Scan for the cell matching the given text and deliver its [x, y] coordinate at center. 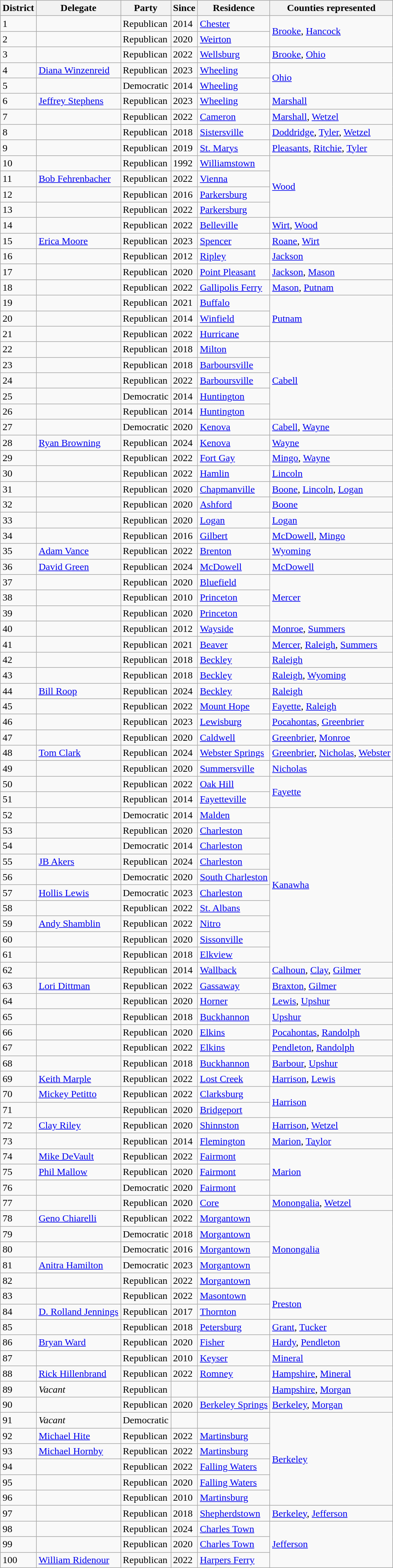
30 [18, 474]
Wirt, Wood [331, 225]
75 [18, 1172]
Buffalo [233, 303]
Diana Winzenreid [78, 70]
Vienna [233, 179]
Bridgeport [233, 1110]
Wellsburg [233, 55]
63 [18, 986]
50 [18, 784]
Monongalia, Wetzel [331, 1203]
Hollis Lewis [78, 892]
25 [18, 396]
Brooke, Ohio [331, 55]
Chapmanville [233, 489]
16 [18, 256]
Michael Hite [78, 1435]
14 [18, 225]
Hampshire, Morgan [331, 1389]
87 [18, 1358]
Hamlin [233, 474]
David Green [78, 567]
61 [18, 955]
70 [18, 1094]
47 [18, 738]
Tom Clark [78, 753]
3 [18, 55]
17 [18, 272]
Boone [331, 505]
34 [18, 536]
Mickey Petitto [78, 1094]
Caldwell [233, 738]
46 [18, 722]
65 [18, 1017]
82 [18, 1281]
Party [146, 8]
73 [18, 1141]
66 [18, 1032]
Rick Hillenbrand [78, 1374]
Marshall [331, 101]
Oak Hill [233, 784]
52 [18, 815]
42 [18, 660]
Summersville [233, 769]
Jackson, Mason [331, 272]
Wayne [331, 442]
23 [18, 365]
Fayetteville [233, 799]
Roane, Wirt [331, 241]
Lewisburg [233, 722]
62 [18, 970]
Ashford [233, 505]
Hurricane [233, 334]
Pleasants, Ritchie, Tyler [331, 148]
Marion [331, 1172]
Wyoming [331, 551]
48 [18, 753]
94 [18, 1467]
Fayette, Raleigh [331, 707]
91 [18, 1420]
Counties represented [331, 8]
76 [18, 1188]
100 [18, 1560]
68 [18, 1063]
2019 [184, 148]
Kanawha [331, 885]
53 [18, 830]
79 [18, 1234]
Thornton [233, 1312]
39 [18, 613]
Lincoln [331, 474]
Berkeley [331, 1459]
Fayette [331, 792]
Gilbert [233, 536]
74 [18, 1156]
38 [18, 598]
36 [18, 567]
Nitro [233, 923]
Beaver [233, 644]
26 [18, 411]
Shepherdstown [233, 1513]
Mercer, Raleigh, Summers [331, 644]
Greenbrier, Monroe [331, 738]
71 [18, 1110]
Berkeley Springs [233, 1405]
28 [18, 442]
33 [18, 520]
95 [18, 1482]
Adam Vance [78, 551]
10 [18, 163]
Calhoun, Clay, Gilmer [331, 970]
Brooke, Hancock [331, 31]
43 [18, 675]
Clarksburg [233, 1094]
Gallipolis Ferry [233, 287]
85 [18, 1327]
89 [18, 1389]
96 [18, 1498]
20 [18, 318]
Upshur [331, 1017]
Pocahontas, Greenbrier [331, 722]
Doddridge, Tyler, Wetzel [331, 132]
Wood [331, 186]
58 [18, 908]
Braxton, Gilmer [331, 986]
Monongalia [331, 1250]
Bryan Ward [78, 1343]
44 [18, 691]
Bill Roop [78, 691]
Geno Chiarelli [78, 1219]
Belleville [233, 225]
Gassaway [233, 986]
51 [18, 799]
Nicholas [331, 769]
90 [18, 1405]
37 [18, 582]
Grant, Tucker [331, 1327]
Berkeley, Jefferson [331, 1513]
Core [233, 1203]
13 [18, 210]
83 [18, 1296]
Point Pleasant [233, 272]
Fort Gay [233, 458]
29 [18, 458]
99 [18, 1544]
45 [18, 707]
Bob Fehrenbacher [78, 179]
Spencer [233, 241]
64 [18, 1001]
Monroe, Summers [331, 629]
97 [18, 1513]
31 [18, 489]
Milton [233, 349]
92 [18, 1435]
Putnam [331, 318]
Winfield [233, 318]
District [18, 8]
Hardy, Pendleton [331, 1343]
Mike DeVault [78, 1156]
Mingo, Wayne [331, 458]
12 [18, 194]
4 [18, 70]
Petersburg [233, 1327]
Clay Riley [78, 1125]
Cameron [233, 117]
Masontown [233, 1296]
William Ridenour [78, 1560]
Weirton [233, 39]
Harpers Ferry [233, 1560]
98 [18, 1529]
84 [18, 1312]
Flemington [233, 1141]
Williamstown [233, 163]
Harrison, Wetzel [331, 1125]
24 [18, 380]
Malden [233, 815]
93 [18, 1451]
Mercer [331, 598]
2017 [184, 1312]
Bluefield [233, 582]
Pendleton, Randolph [331, 1048]
88 [18, 1374]
Hampshire, Mineral [331, 1374]
Jackson [331, 256]
60 [18, 939]
South Charleston [233, 877]
7 [18, 117]
St. Albans [233, 908]
41 [18, 644]
JB Akers [78, 861]
D. Rolland Jennings [78, 1312]
Wallback [233, 970]
Webster Springs [233, 753]
49 [18, 769]
Mineral [331, 1358]
59 [18, 923]
Keyser [233, 1358]
Pocahontas, Randolph [331, 1032]
Barbour, Upshur [331, 1063]
Lost Creek [233, 1079]
Romney [233, 1374]
80 [18, 1250]
22 [18, 349]
Lori Dittman [78, 986]
Boone, Lincoln, Logan [331, 489]
Lewis, Upshur [331, 1001]
McDowell, Mingo [331, 536]
Harrison, Lewis [331, 1079]
56 [18, 877]
Sissonville [233, 939]
81 [18, 1265]
72 [18, 1125]
Mason, Putnam [331, 287]
Shinnston [233, 1125]
54 [18, 846]
Michael Hornby [78, 1451]
Ohio [331, 78]
Greenbrier, Nicholas, Webster [331, 753]
40 [18, 629]
Preston [331, 1304]
2 [18, 39]
Horner [233, 1001]
86 [18, 1343]
78 [18, 1219]
Mount Hope [233, 707]
Fisher [233, 1343]
Cabell [331, 380]
St. Marys [233, 148]
Cabell, Wayne [331, 427]
Erica Moore [78, 241]
21 [18, 334]
Jeffrey Stephens [78, 101]
Marion, Taylor [331, 1141]
55 [18, 861]
5 [18, 86]
35 [18, 551]
77 [18, 1203]
67 [18, 1048]
27 [18, 427]
6 [18, 101]
Phil Mallow [78, 1172]
57 [18, 892]
Ryan Browning [78, 442]
Raleigh, Wyoming [331, 675]
Elkview [233, 955]
Chester [233, 24]
Ripley [233, 256]
Jefferson [331, 1544]
Residence [233, 8]
1992 [184, 163]
69 [18, 1079]
Keith Marple [78, 1079]
Andy Shamblin [78, 923]
Wayside [233, 629]
32 [18, 505]
9 [18, 148]
Marshall, Wetzel [331, 117]
Brenton [233, 551]
15 [18, 241]
18 [18, 287]
1 [18, 24]
19 [18, 303]
Since [184, 8]
Berkeley, Morgan [331, 1405]
Sistersville [233, 132]
Harrison [331, 1102]
11 [18, 179]
8 [18, 132]
Anitra Hamilton [78, 1265]
Delegate [78, 8]
